From the cell containing the given text, extract its center point as (X, Y) coordinate. 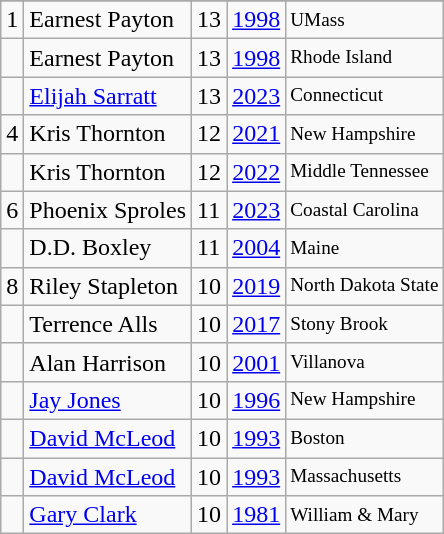
Coastal Carolina (364, 210)
Gary Clark (108, 515)
2021 (256, 134)
Villanova (364, 362)
2001 (256, 362)
6 (12, 210)
William & Mary (364, 515)
Rhode Island (364, 58)
8 (12, 286)
1981 (256, 515)
Boston (364, 438)
Riley Stapleton (108, 286)
Massachusetts (364, 477)
4 (12, 134)
Elijah Sarratt (108, 96)
2004 (256, 248)
2017 (256, 324)
2022 (256, 172)
UMass (364, 20)
2019 (256, 286)
1996 (256, 400)
1 (12, 20)
Stony Brook (364, 324)
Phoenix Sproles (108, 210)
Terrence Alls (108, 324)
Maine (364, 248)
Alan Harrison (108, 362)
Middle Tennessee (364, 172)
D.D. Boxley (108, 248)
Connecticut (364, 96)
North Dakota State (364, 286)
Jay Jones (108, 400)
